Return the (x, y) coordinate for the center point of the cell that contains the specified text.  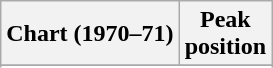
Peakposition (225, 34)
Chart (1970–71) (90, 34)
